Identify which cell holds the provided text, then report its [X, Y] central coordinate. 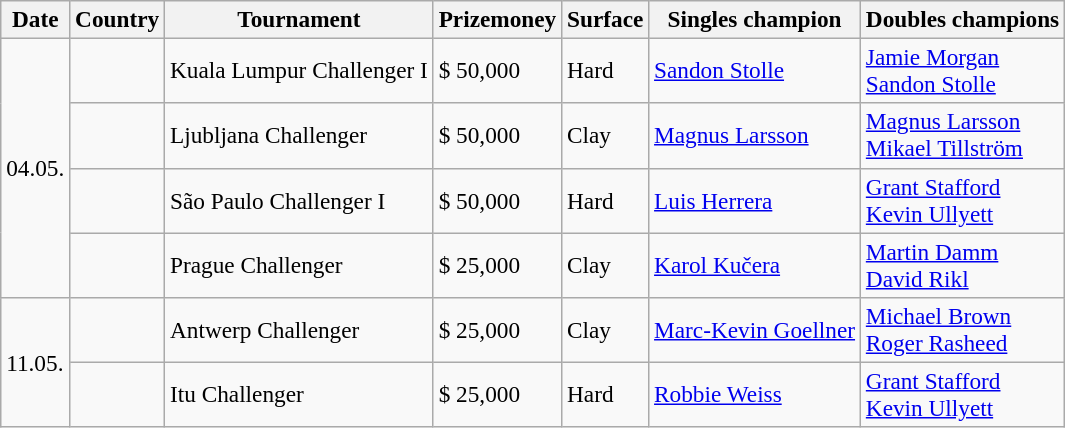
11.05. [36, 362]
Sandon Stolle [755, 70]
Date [36, 19]
Prizemoney [497, 19]
Tournament [300, 19]
Doubles champions [962, 19]
Kuala Lumpur Challenger I [300, 70]
Robbie Weiss [755, 394]
Luis Herrera [755, 200]
Prague Challenger [300, 264]
Karol Kučera [755, 264]
Itu Challenger [300, 394]
Ljubljana Challenger [300, 136]
Surface [606, 19]
Singles champion [755, 19]
Marc-Kevin Goellner [755, 330]
Country [118, 19]
Magnus Larsson [755, 136]
Magnus Larsson Mikael Tillström [962, 136]
São Paulo Challenger I [300, 200]
04.05. [36, 168]
Martin Damm David Rikl [962, 264]
Michael Brown Roger Rasheed [962, 330]
Jamie Morgan Sandon Stolle [962, 70]
Antwerp Challenger [300, 330]
